For the text-containing cell, return its midpoint in [x, y] coordinate format. 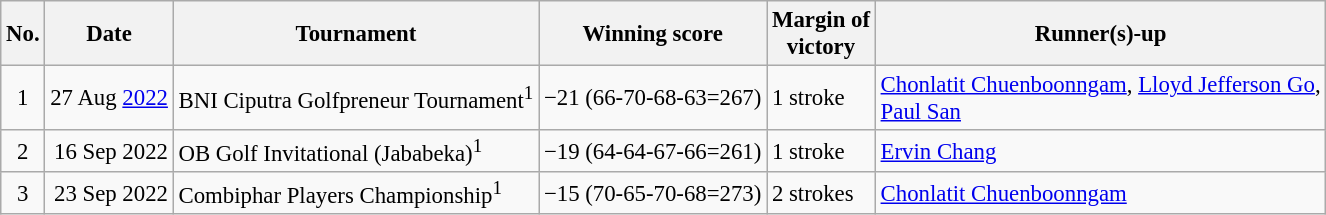
Margin ofvictory [822, 34]
Chonlatit Chuenboonngam [1100, 193]
Runner(s)-up [1100, 34]
BNI Ciputra Golfpreneur Tournament1 [356, 98]
Winning score [653, 34]
Combiphar Players Championship1 [356, 193]
Chonlatit Chuenboonngam, Lloyd Jefferson Go, Paul San [1100, 98]
Date [109, 34]
−19 (64-64-67-66=261) [653, 151]
3 [23, 193]
27 Aug 2022 [109, 98]
No. [23, 34]
23 Sep 2022 [109, 193]
2 strokes [822, 193]
2 [23, 151]
Tournament [356, 34]
OB Golf Invitational (Jababeka)1 [356, 151]
−15 (70-65-70-68=273) [653, 193]
Ervin Chang [1100, 151]
1 [23, 98]
16 Sep 2022 [109, 151]
−21 (66-70-68-63=267) [653, 98]
